Provide the (X, Y) coordinate of the cell's center where the given text is located.  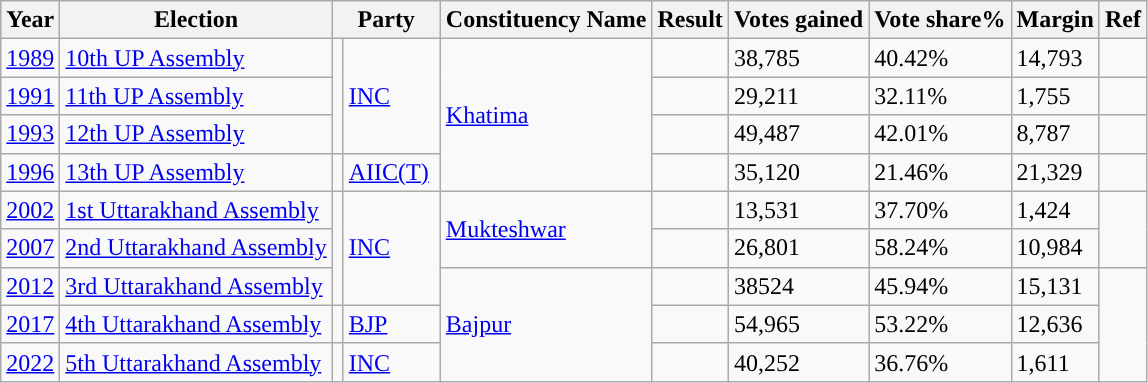
Margin (1055, 20)
1,755 (1055, 96)
45.94% (940, 286)
21,329 (1055, 172)
32.11% (940, 96)
29,211 (798, 96)
40.42% (940, 58)
12,636 (1055, 324)
Bajpur (546, 324)
8,787 (1055, 134)
1,424 (1055, 210)
Mukteshwar (546, 229)
Constituency Name (546, 20)
2022 (30, 362)
1st Uttarakhand Assembly (196, 210)
10th UP Assembly (196, 58)
Party (386, 20)
53.22% (940, 324)
2nd Uttarakhand Assembly (196, 248)
2002 (30, 210)
2017 (30, 324)
1989 (30, 58)
21.46% (940, 172)
35,120 (798, 172)
4th Uttarakhand Assembly (196, 324)
1993 (30, 134)
Vote share% (940, 20)
37.70% (940, 210)
Year (30, 20)
13,531 (798, 210)
14,793 (1055, 58)
38,785 (798, 58)
49,487 (798, 134)
1991 (30, 96)
Result (690, 20)
26,801 (798, 248)
Ref (1122, 20)
Votes gained (798, 20)
15,131 (1055, 286)
38524 (798, 286)
1996 (30, 172)
1,611 (1055, 362)
AIIC(T) (392, 172)
58.24% (940, 248)
5th Uttarakhand Assembly (196, 362)
54,965 (798, 324)
Election (196, 20)
42.01% (940, 134)
BJP (392, 324)
Khatima (546, 115)
3rd Uttarakhand Assembly (196, 286)
2012 (30, 286)
2007 (30, 248)
40,252 (798, 362)
10,984 (1055, 248)
36.76% (940, 362)
13th UP Assembly (196, 172)
12th UP Assembly (196, 134)
11th UP Assembly (196, 96)
